Provide the [x, y] coordinate of the cell's center where the given text is located.  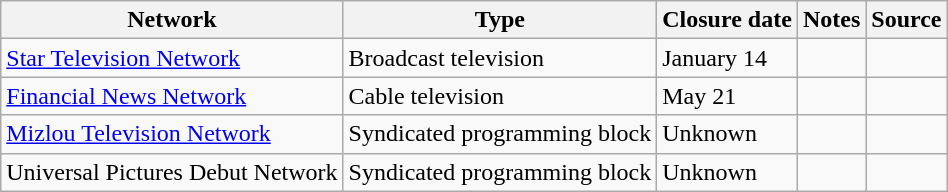
Cable television [500, 96]
Financial News Network [172, 96]
Notes [831, 20]
May 21 [728, 96]
Type [500, 20]
Source [906, 20]
Closure date [728, 20]
Mizlou Television Network [172, 134]
Network [172, 20]
Universal Pictures Debut Network [172, 172]
January 14 [728, 58]
Star Television Network [172, 58]
Broadcast television [500, 58]
